Output the [X, Y] coordinate of the center of the cell containing the given text.  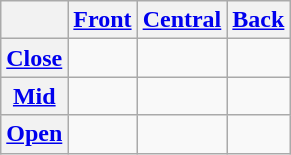
Close [34, 58]
Mid [34, 96]
Open [34, 134]
Back [258, 20]
Front [102, 20]
Central [182, 20]
